Search for the cell housing the specified text and yield its (X, Y) center coordinate. 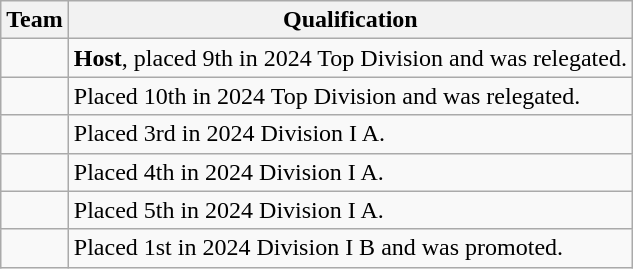
Placed 4th in 2024 Division I A. (350, 172)
Placed 3rd in 2024 Division I A. (350, 134)
Placed 10th in 2024 Top Division and was relegated. (350, 96)
Qualification (350, 20)
Placed 1st in 2024 Division I B and was promoted. (350, 248)
Host, placed 9th in 2024 Top Division and was relegated. (350, 58)
Placed 5th in 2024 Division I A. (350, 210)
Team (35, 20)
